Identify which cell holds the provided text, then report its [x, y] central coordinate. 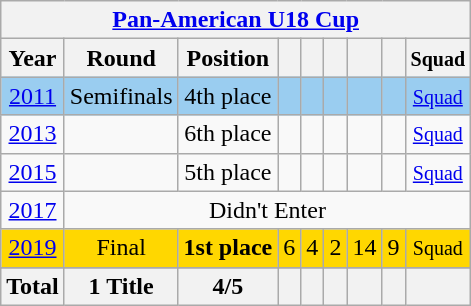
Round [121, 58]
Semifinals [121, 96]
1st place [228, 248]
Total [33, 286]
2013 [33, 134]
Pan-American U18 Cup [236, 20]
5th place [228, 172]
6 [290, 248]
2017 [33, 210]
2011 [33, 96]
6th place [228, 134]
9 [394, 248]
4/5 [228, 286]
14 [364, 248]
2 [336, 248]
2015 [33, 172]
Didn't Enter [267, 210]
4 [312, 248]
2019 [33, 248]
Year [33, 58]
Final [121, 248]
4th place [228, 96]
1 Title [121, 286]
Position [228, 58]
